From the cell containing the given text, extract its center point as [X, Y] coordinate. 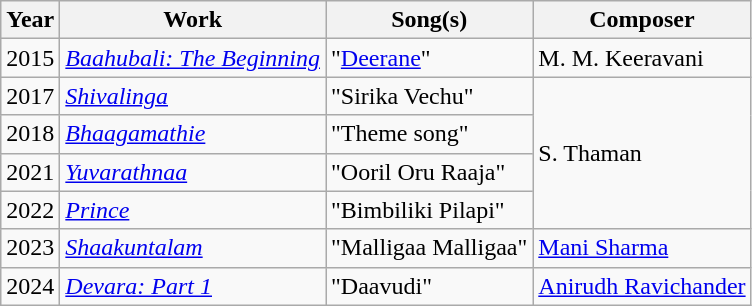
"Daavudi" [430, 286]
M. M. Keeravani [642, 58]
Year [30, 20]
"Bimbiliki Pilapi" [430, 210]
Baahubali: The Beginning [193, 58]
"Deerane" [430, 58]
Anirudh Ravichander [642, 286]
S. Thaman [642, 153]
Shivalinga [193, 96]
Mani Sharma [642, 248]
Prince [193, 210]
2017 [30, 96]
Song(s) [430, 20]
Devara: Part 1 [193, 286]
2018 [30, 134]
"Sirika Vechu" [430, 96]
2023 [30, 248]
"Malligaa Malligaa" [430, 248]
Shaakuntalam [193, 248]
"Ooril Oru Raaja" [430, 172]
2015 [30, 58]
2024 [30, 286]
Bhaagamathie [193, 134]
2022 [30, 210]
2021 [30, 172]
Yuvarathnaa [193, 172]
"Theme song" [430, 134]
Composer [642, 20]
Work [193, 20]
